Output the [X, Y] coordinate of the center of the cell containing the given text.  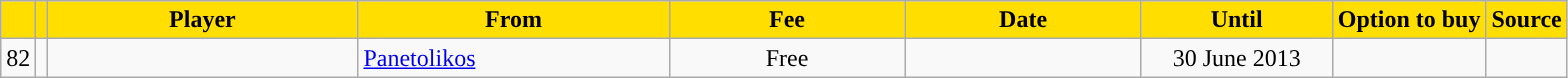
Option to buy [1409, 20]
Fee [787, 20]
82 [18, 58]
Until [1236, 20]
Source [1526, 20]
Free [787, 58]
Date [1023, 20]
Player [202, 20]
From [514, 20]
30 June 2013 [1236, 58]
Panetolikos [514, 58]
